Pinpoint the cell where the given text exists, returning its (X, Y) midpoint coordinate. 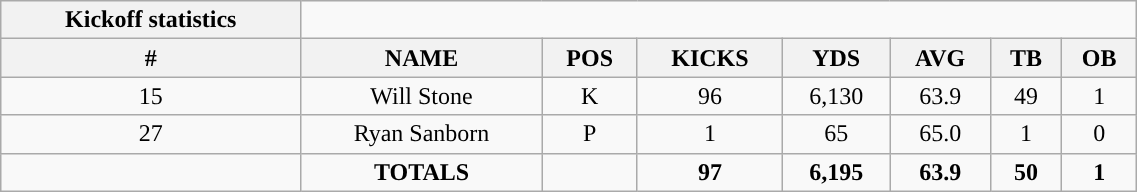
65.0 (940, 134)
6,130 (836, 96)
49 (1026, 96)
P (590, 134)
6,195 (836, 172)
NAME (422, 58)
15 (151, 96)
97 (710, 172)
Ryan Sanborn (422, 134)
# (151, 58)
TOTALS (422, 172)
50 (1026, 172)
TB (1026, 58)
K (590, 96)
Kickoff statistics (151, 20)
Will Stone (422, 96)
0 (1098, 134)
YDS (836, 58)
96 (710, 96)
OB (1098, 58)
27 (151, 134)
AVG (940, 58)
POS (590, 58)
KICKS (710, 58)
65 (836, 134)
